Return the (X, Y) coordinate for the center point of the cell that contains the specified text.  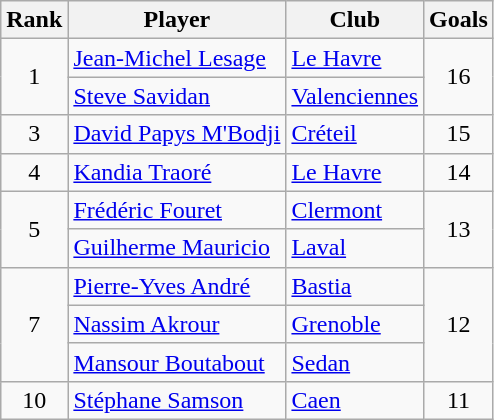
5 (34, 229)
Club (355, 20)
10 (34, 400)
David Papys M'Bodji (177, 134)
Steve Savidan (177, 96)
Grenoble (355, 324)
16 (459, 77)
Caen (355, 400)
15 (459, 134)
14 (459, 172)
Rank (34, 20)
12 (459, 324)
Pierre-Yves André (177, 286)
Laval (355, 248)
Sedan (355, 362)
4 (34, 172)
Player (177, 20)
Goals (459, 20)
Nassim Akrour (177, 324)
Guilherme Mauricio (177, 248)
Créteil (355, 134)
11 (459, 400)
Valenciennes (355, 96)
Mansour Boutabout (177, 362)
Frédéric Fouret (177, 210)
Jean-Michel Lesage (177, 58)
7 (34, 324)
Bastia (355, 286)
Clermont (355, 210)
Stéphane Samson (177, 400)
13 (459, 229)
1 (34, 77)
3 (34, 134)
Kandia Traoré (177, 172)
